Output the (X, Y) coordinate of the center of the cell containing the given text.  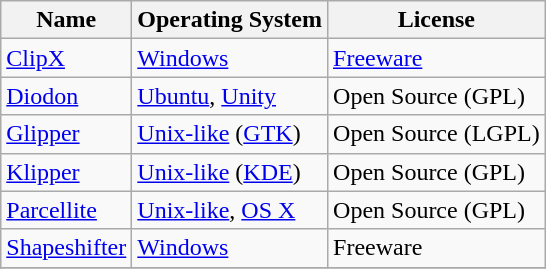
Diodon (66, 96)
Unix-like (KDE) (230, 172)
License (437, 20)
Name (66, 20)
Parcellite (66, 210)
ClipX (66, 58)
Unix-like, OS X (230, 210)
Shapeshifter (66, 248)
Glipper (66, 134)
Ubuntu, Unity (230, 96)
Operating System (230, 20)
Unix-like (GTK) (230, 134)
Klipper (66, 172)
Open Source (LGPL) (437, 134)
